Locate the cell with the specified text and output its [x, y] center coordinate. 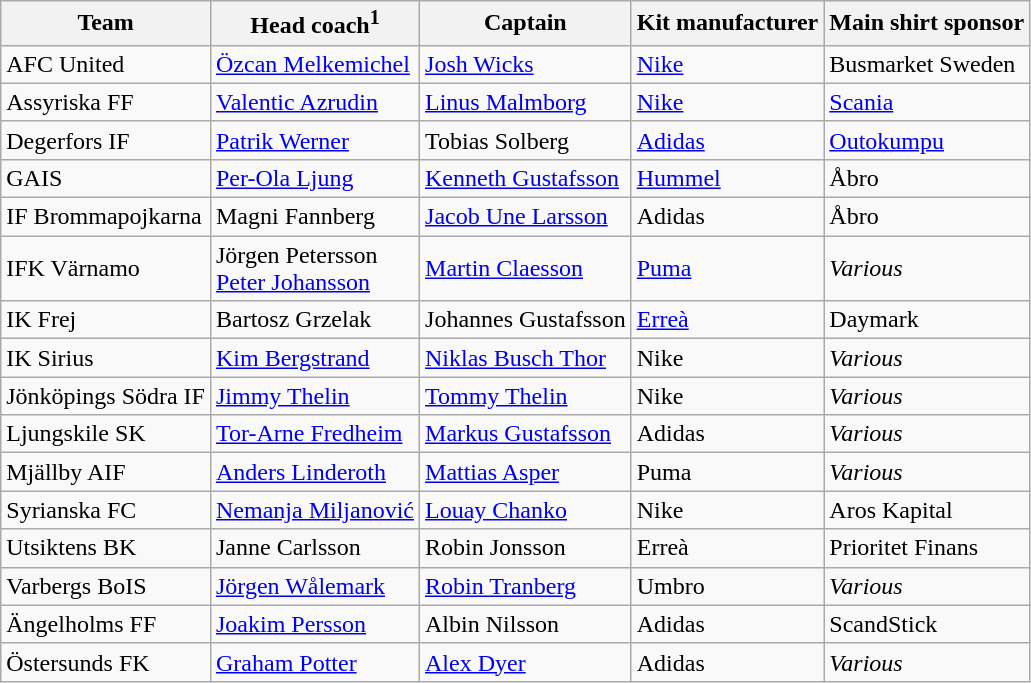
Ängelholms FF [106, 624]
Martin Claesson [526, 268]
Patrik Werner [314, 140]
Jimmy Thelin [314, 396]
Outokumpu [927, 140]
Robin Tranberg [526, 586]
IFK Värnamo [106, 268]
Johannes Gustafsson [526, 320]
Syrianska FC [106, 510]
Louay Chanko [526, 510]
Team [106, 24]
Utsiktens BK [106, 548]
Jönköpings Södra IF [106, 396]
Östersunds FK [106, 662]
Linus Malmborg [526, 102]
Özcan Melkemichel [314, 64]
Kenneth Gustafsson [526, 178]
Markus Gustafsson [526, 434]
Per-Ola Ljung [314, 178]
Main shirt sponsor [927, 24]
Albin Nilsson [526, 624]
Ljungskile SK [106, 434]
Busmarket Sweden [927, 64]
Kim Bergstrand [314, 358]
Joakim Persson [314, 624]
Scania [927, 102]
Jörgen Wålemark [314, 586]
Kit manufacturer [728, 24]
IF Brommapojkarna [106, 217]
IK Sirius [106, 358]
Graham Potter [314, 662]
Assyriska FF [106, 102]
Mattias Asper [526, 472]
IK Frej [106, 320]
Magni Fannberg [314, 217]
Robin Jonsson [526, 548]
Jörgen Petersson Peter Johansson [314, 268]
Degerfors IF [106, 140]
Niklas Busch Thor [526, 358]
AFC United [106, 64]
ScandStick [927, 624]
Varbergs BoIS [106, 586]
Daymark [927, 320]
Josh Wicks [526, 64]
Head coach1 [314, 24]
Nemanja Miljanović [314, 510]
Tommy Thelin [526, 396]
Hummel [728, 178]
Aros Kapital [927, 510]
Mjällby AIF [106, 472]
Tobias Solberg [526, 140]
GAIS [106, 178]
Prioritet Finans [927, 548]
Umbro [728, 586]
Bartosz Grzelak [314, 320]
Anders Linderoth [314, 472]
Jacob Une Larsson [526, 217]
Alex Dyer [526, 662]
Janne Carlsson [314, 548]
Tor-Arne Fredheim [314, 434]
Valentic Azrudin [314, 102]
Captain [526, 24]
